Scan for the cell matching the given text and deliver its (X, Y) coordinate at center. 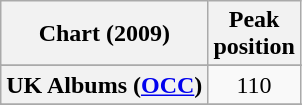
Chart (2009) (104, 34)
Peak position (254, 34)
110 (254, 85)
UK Albums (OCC) (104, 85)
